Locate the cell with the specified text and output its [x, y] center coordinate. 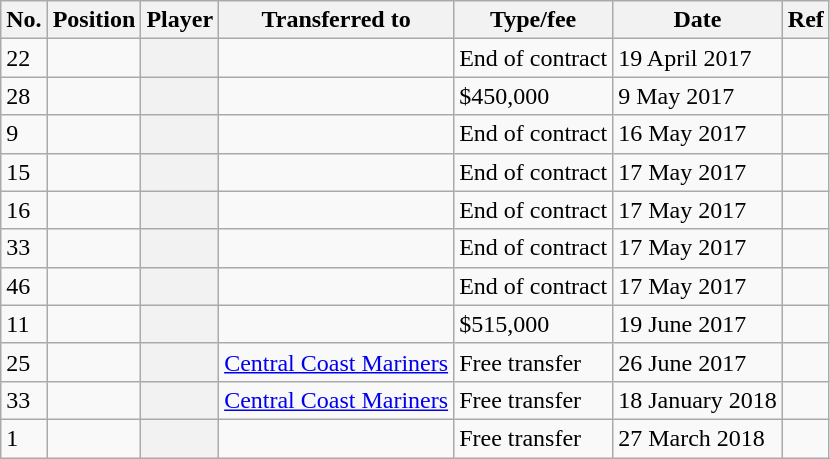
27 March 2018 [698, 438]
Date [698, 20]
No. [24, 20]
19 April 2017 [698, 58]
19 June 2017 [698, 324]
16 [24, 210]
Player [180, 20]
$515,000 [534, 324]
11 [24, 324]
15 [24, 172]
Ref [806, 20]
18 January 2018 [698, 400]
Position [94, 20]
22 [24, 58]
Transferred to [336, 20]
Type/fee [534, 20]
26 June 2017 [698, 362]
1 [24, 438]
9 [24, 134]
$450,000 [534, 96]
9 May 2017 [698, 96]
46 [24, 286]
16 May 2017 [698, 134]
28 [24, 96]
25 [24, 362]
